Provide the [x, y] coordinate of the cell's center where the given text is located.  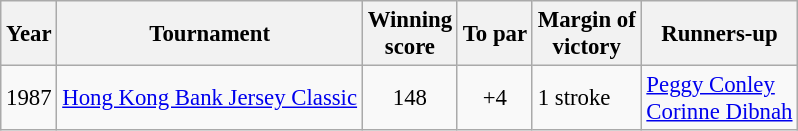
Hong Kong Bank Jersey Classic [210, 98]
1987 [29, 98]
Winningscore [410, 34]
Runners-up [720, 34]
+4 [494, 98]
Peggy Conley Corinne Dibnah [720, 98]
To par [494, 34]
148 [410, 98]
1 stroke [586, 98]
Year [29, 34]
Tournament [210, 34]
Margin ofvictory [586, 34]
